Return the [X, Y] coordinate for the center point of the cell that contains the specified text.  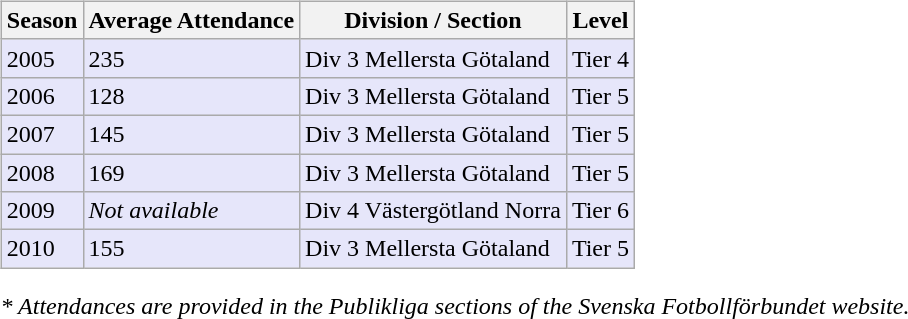
155 [192, 249]
2009 [42, 211]
Not available [192, 211]
128 [192, 96]
Division / Section [434, 20]
Tier 6 [600, 211]
235 [192, 58]
2010 [42, 249]
Season [42, 20]
Level [600, 20]
Div 4 Västergötland Norra [434, 211]
2007 [42, 134]
2006 [42, 96]
169 [192, 173]
2005 [42, 58]
Tier 4 [600, 58]
Average Attendance [192, 20]
2008 [42, 173]
145 [192, 134]
